Provide the [x, y] coordinate of the cell's center where the given text is located.  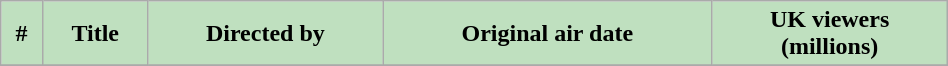
Title [95, 34]
# [22, 34]
UK viewers(millions) [830, 34]
Directed by [265, 34]
Original air date [548, 34]
